Identify which cell holds the provided text, then report its (x, y) central coordinate. 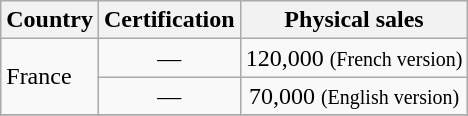
France (50, 77)
120,000 (French version) (354, 58)
Country (50, 20)
Certification (169, 20)
Physical sales (354, 20)
70,000 (English version) (354, 96)
